Identify which cell holds the provided text, then report its [X, Y] central coordinate. 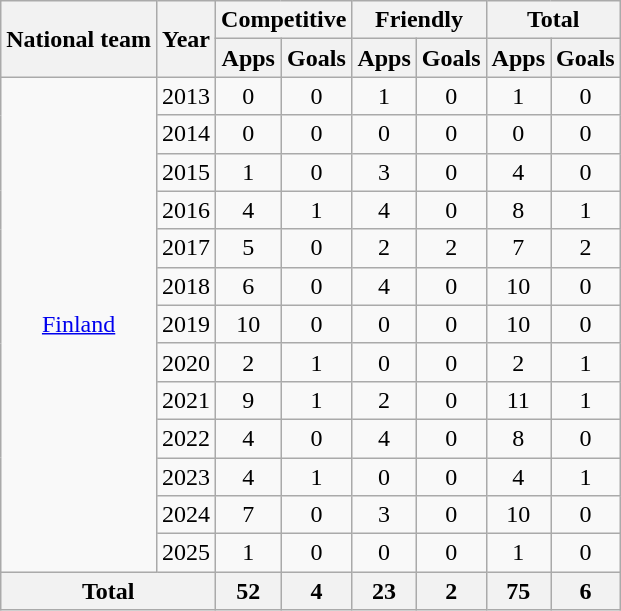
23 [384, 591]
Friendly [419, 20]
11 [518, 400]
2025 [186, 553]
2013 [186, 96]
5 [248, 248]
Competitive [284, 20]
Finland [79, 324]
2016 [186, 210]
75 [518, 591]
2015 [186, 172]
2024 [186, 515]
2023 [186, 477]
2019 [186, 324]
9 [248, 400]
52 [248, 591]
2020 [186, 362]
2018 [186, 286]
2014 [186, 134]
2021 [186, 400]
2017 [186, 248]
National team [79, 39]
2022 [186, 438]
Year [186, 39]
